Pinpoint the cell where the given text exists, returning its [x, y] midpoint coordinate. 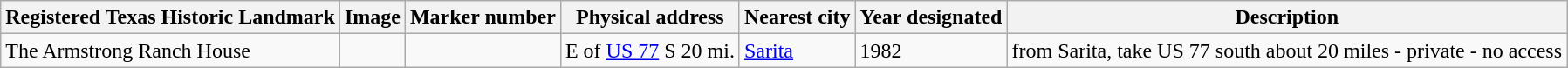
Nearest city [798, 17]
Description [1287, 17]
The Armstrong Ranch House [171, 51]
Marker number [483, 17]
Year designated [931, 17]
Sarita [798, 51]
E of US 77 S 20 mi. [649, 51]
Registered Texas Historic Landmark [171, 17]
Physical address [649, 17]
from Sarita, take US 77 south about 20 miles - private - no access [1287, 51]
Image [372, 17]
1982 [931, 51]
